Search for the cell housing the specified text and yield its (x, y) center coordinate. 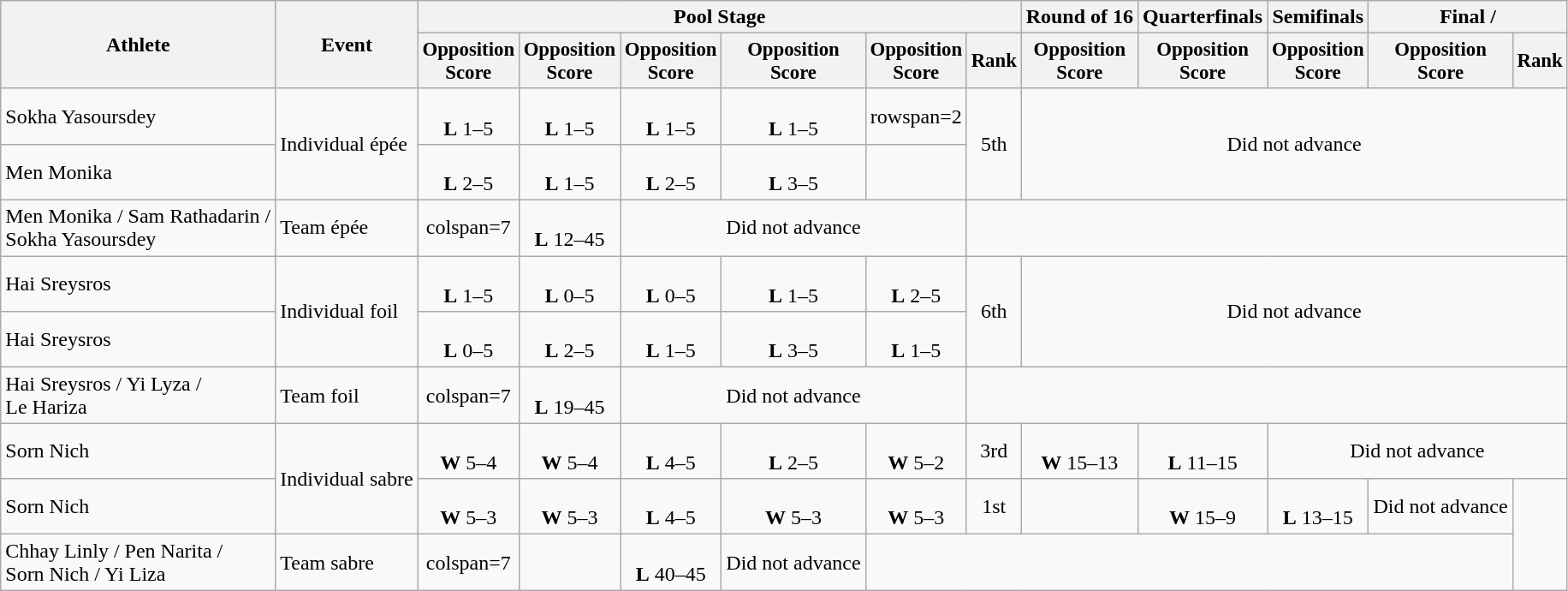
Team foil (347, 396)
Athlete (139, 45)
W 5–2 (916, 451)
Final / (1468, 17)
Sokha Yasoursdey (139, 116)
W 15–13 (1079, 451)
Pool Stage (719, 17)
3rd (994, 451)
Individual foil (347, 312)
L 40–45 (671, 562)
Semifinals (1318, 17)
Chhay Linly / Pen Narita /Sorn Nich / Yi Liza (139, 562)
5th (994, 144)
Individual épée (347, 144)
Quarterfinals (1203, 17)
Hai Sreysros / Yi Lyza /Le Hariza (139, 396)
rowspan=2 (916, 116)
Men Monika / Sam Rathadarin /Sokha Yasoursdey (139, 228)
L 19–45 (569, 396)
L 13–15 (1318, 507)
W 15–9 (1203, 507)
6th (994, 312)
Team épée (347, 228)
Individual sabre (347, 479)
Team sabre (347, 562)
L 11–15 (1203, 451)
1st (994, 507)
Round of 16 (1079, 17)
Event (347, 45)
L 12–45 (569, 228)
Men Monika (139, 171)
